Find where the given text appears and provide that cell's center as (X, Y) coordinate. 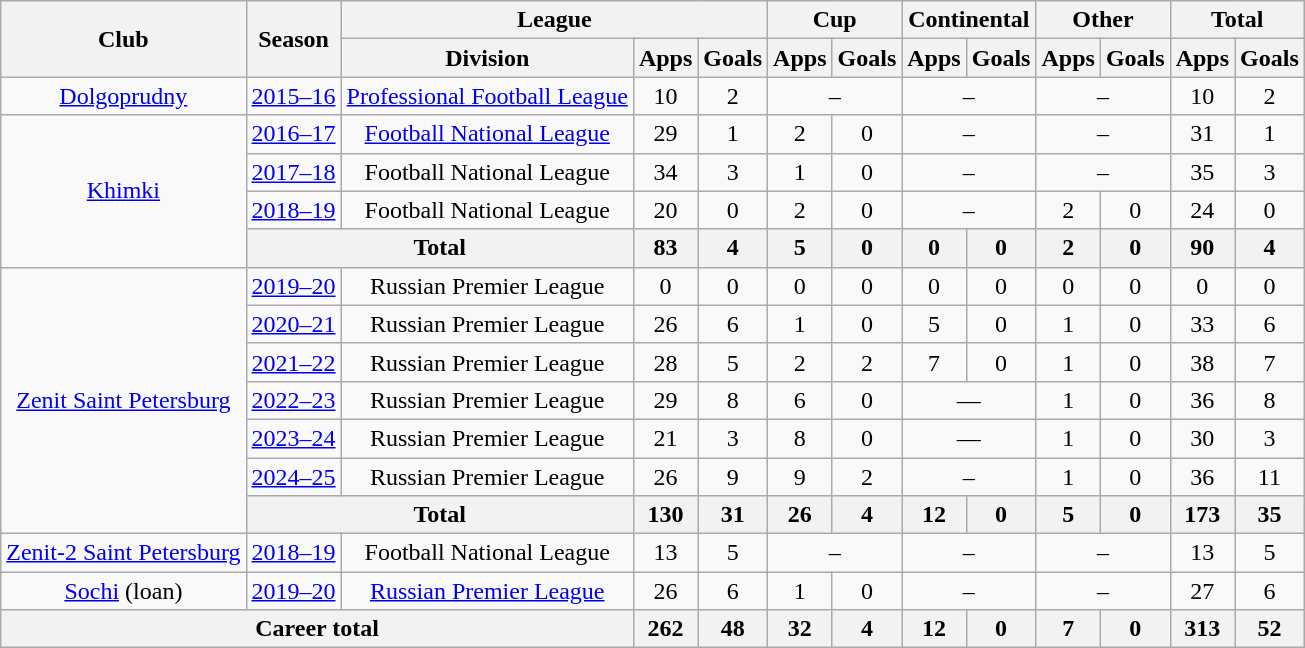
313 (1202, 629)
130 (665, 515)
2017–18 (294, 172)
Sochi (loan) (124, 591)
2022–23 (294, 400)
52 (1270, 629)
33 (1202, 324)
Club (124, 39)
2024–25 (294, 477)
Zenit Saint Petersburg (124, 400)
2015–16 (294, 96)
21 (665, 438)
2020–21 (294, 324)
34 (665, 172)
2016–17 (294, 134)
11 (1270, 477)
Khimki (124, 191)
Career total (318, 629)
24 (1202, 210)
28 (665, 362)
Professional Football League (487, 96)
38 (1202, 362)
262 (665, 629)
20 (665, 210)
Season (294, 39)
27 (1202, 591)
2023–24 (294, 438)
48 (733, 629)
83 (665, 248)
Other (1103, 20)
30 (1202, 438)
Division (487, 58)
League (554, 20)
Zenit-2 Saint Petersburg (124, 553)
173 (1202, 515)
90 (1202, 248)
Dolgoprudny (124, 96)
Continental (969, 20)
2021–22 (294, 362)
Cup (835, 20)
32 (800, 629)
